Locate the cell with the specified text and output its (x, y) center coordinate. 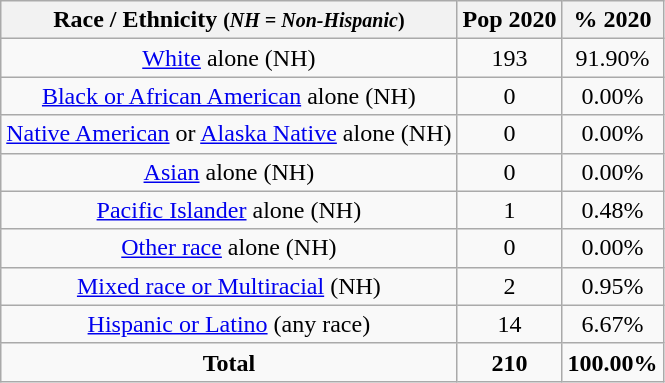
Race / Ethnicity (NH = Non-Hispanic) (229, 20)
White alone (NH) (229, 58)
Total (229, 362)
Black or African American alone (NH) (229, 96)
Asian alone (NH) (229, 172)
1 (510, 210)
91.90% (612, 58)
Mixed race or Multiracial (NH) (229, 286)
100.00% (612, 362)
Hispanic or Latino (any race) (229, 324)
% 2020 (612, 20)
210 (510, 362)
2 (510, 286)
Pacific Islander alone (NH) (229, 210)
Other race alone (NH) (229, 248)
0.95% (612, 286)
Native American or Alaska Native alone (NH) (229, 134)
Pop 2020 (510, 20)
0.48% (612, 210)
6.67% (612, 324)
14 (510, 324)
193 (510, 58)
